Return (X, Y) of the center of cell containing provided text 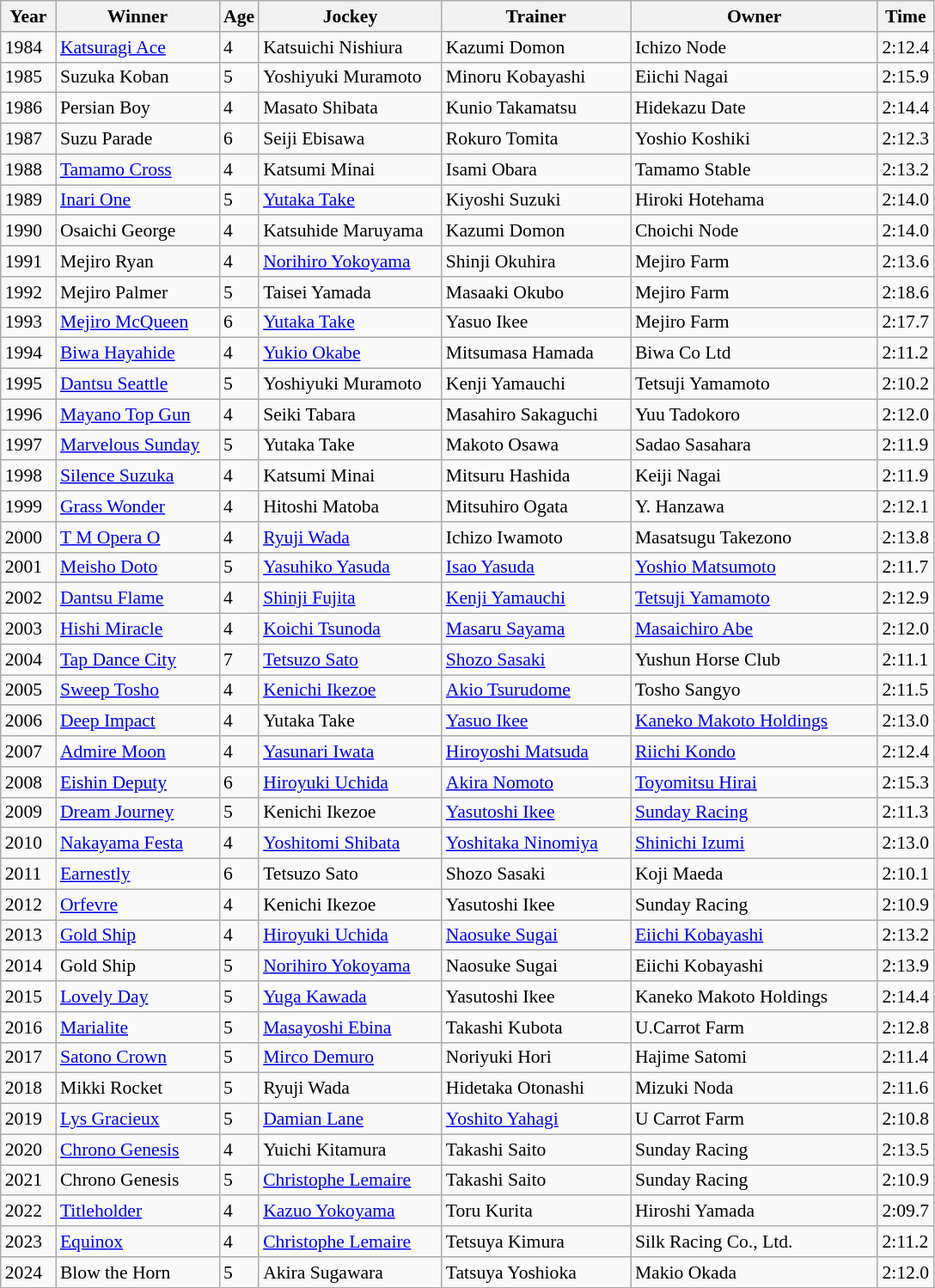
Mejiro Ryan (137, 261)
1988 (28, 169)
Admire Moon (137, 751)
Ichizo Node (755, 47)
Trainer (536, 16)
2010 (28, 843)
T M Opera O (137, 537)
Yasunari Iwata (351, 751)
Hidekazu Date (755, 108)
2:10.2 (906, 384)
Seiki Tabara (351, 414)
1996 (28, 414)
2015 (28, 997)
2023 (28, 1242)
1989 (28, 200)
Tamamo Cross (137, 169)
Kiyoshi Suzuki (536, 200)
2:12.9 (906, 598)
2001 (28, 567)
2:13.6 (906, 261)
Akio Tsurudome (536, 690)
Katsuhide Maruyama (351, 231)
Lovely Day (137, 997)
2002 (28, 598)
Year (28, 16)
Shinji Okuhira (536, 261)
1997 (28, 445)
2:13.9 (906, 966)
Akira Nomoto (536, 782)
Deep Impact (137, 721)
7 (239, 659)
Yoshio Koshiki (755, 139)
Mirco Demuro (351, 1058)
Silence Suzuka (137, 476)
2014 (28, 966)
Seiji Ebisawa (351, 139)
Biwa Hayahide (137, 353)
Yoshito Yahagi (536, 1119)
1993 (28, 322)
2013 (28, 935)
Mitsumasa Hamada (536, 353)
Silk Racing Co., Ltd. (755, 1242)
2:17.7 (906, 322)
2:10.8 (906, 1119)
Yuichi Kitamura (351, 1150)
2007 (28, 751)
Isami Obara (536, 169)
Biwa Co Ltd (755, 353)
2:13.8 (906, 537)
Osaichi George (137, 231)
Mitsuru Hashida (536, 476)
Yasuhiko Yasuda (351, 567)
2021 (28, 1181)
Jockey (351, 16)
Mitsuhiro Ogata (536, 506)
Choichi Node (755, 231)
Yukio Okabe (351, 353)
2:13.5 (906, 1150)
Hiroshi Yamada (755, 1211)
2020 (28, 1150)
2:11.3 (906, 813)
U Carrot Farm (755, 1119)
Toru Kurita (536, 1211)
2:11.1 (906, 659)
2003 (28, 629)
Makoto Osawa (536, 445)
Suzu Parade (137, 139)
2012 (28, 905)
Time (906, 16)
Masaru Sayama (536, 629)
U.Carrot Farm (755, 1027)
2:10.1 (906, 874)
2024 (28, 1273)
Inari One (137, 200)
Mejiro Palmer (137, 292)
Lys Gracieux (137, 1119)
Blow the Horn (137, 1273)
Riichi Kondo (755, 751)
Grass Wonder (137, 506)
1984 (28, 47)
Eishin Deputy (137, 782)
Yoshio Matsumoto (755, 567)
1991 (28, 261)
2:12.8 (906, 1027)
Noriyuki Hori (536, 1058)
Tetsuya Kimura (536, 1242)
Equinox (137, 1242)
Akira Sugawara (351, 1273)
Hidetaka Otonashi (536, 1089)
Suzuka Koban (137, 77)
2:12.3 (906, 139)
Nakayama Festa (137, 843)
2016 (28, 1027)
Hiroki Hotehama (755, 200)
Tamamo Stable (755, 169)
1986 (28, 108)
2:12.1 (906, 506)
2:11.5 (906, 690)
Titleholder (137, 1211)
Kunio Takamatsu (536, 108)
Marialite (137, 1027)
Meisho Doto (137, 567)
Damian Lane (351, 1119)
1987 (28, 139)
2006 (28, 721)
Masahiro Sakaguchi (536, 414)
Dream Journey (137, 813)
Kazuo Yokoyama (351, 1211)
Sadao Sasahara (755, 445)
2004 (28, 659)
Mayano Top Gun (137, 414)
Masayoshi Ebina (351, 1027)
1998 (28, 476)
Satono Crown (137, 1058)
Y. Hanzawa (755, 506)
Yuu Tadokoro (755, 414)
Taisei Yamada (351, 292)
1995 (28, 384)
Rokuro Tomita (536, 139)
Masatsugu Takezono (755, 537)
Mizuki Noda (755, 1089)
Katsuichi Nishiura (351, 47)
Minoru Kobayashi (536, 77)
2018 (28, 1089)
Tosho Sangyo (755, 690)
Shinichi Izumi (755, 843)
Earnestly (137, 874)
Yushun Horse Club (755, 659)
2:18.6 (906, 292)
2008 (28, 782)
Takashi Kubota (536, 1027)
Yoshitomi Shibata (351, 843)
Makio Okada (755, 1273)
2:11.4 (906, 1058)
Hitoshi Matoba (351, 506)
Tatsuya Yoshioka (536, 1273)
2000 (28, 537)
1992 (28, 292)
Dantsu Seattle (137, 384)
Owner (755, 16)
2:11.7 (906, 567)
Hiroyoshi Matsuda (536, 751)
Mikki Rocket (137, 1089)
Persian Boy (137, 108)
2022 (28, 1211)
Eiichi Nagai (755, 77)
2:15.9 (906, 77)
Mejiro McQueen (137, 322)
Sweep Tosho (137, 690)
1994 (28, 353)
Dantsu Flame (137, 598)
2017 (28, 1058)
Tap Dance City (137, 659)
1985 (28, 77)
Winner (137, 16)
Hajime Satomi (755, 1058)
Isao Yasuda (536, 567)
Ichizo Iwamoto (536, 537)
2009 (28, 813)
Masaaki Okubo (536, 292)
Yuga Kawada (351, 997)
Koji Maeda (755, 874)
Masato Shibata (351, 108)
2019 (28, 1119)
Katsuragi Ace (137, 47)
Masaichiro Abe (755, 629)
2:15.3 (906, 782)
Keiji Nagai (755, 476)
2005 (28, 690)
2:09.7 (906, 1211)
Toyomitsu Hirai (755, 782)
2:11.6 (906, 1089)
Age (239, 16)
Shinji Fujita (351, 598)
Hishi Miracle (137, 629)
2011 (28, 874)
Koichi Tsunoda (351, 629)
Marvelous Sunday (137, 445)
1990 (28, 231)
1999 (28, 506)
Orfevre (137, 905)
Yoshitaka Ninomiya (536, 843)
